For the text-containing cell, return its midpoint in (x, y) coordinate format. 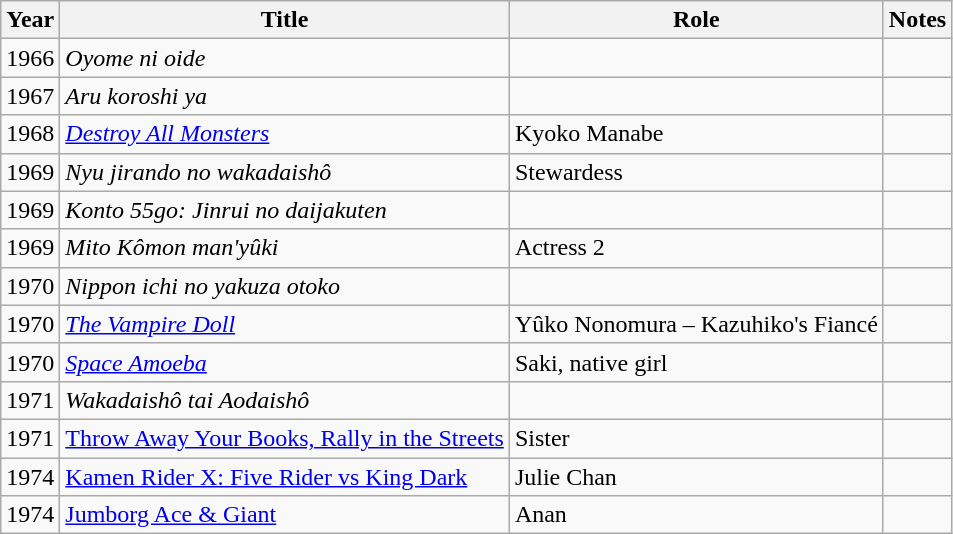
1966 (30, 58)
Oyome ni oide (285, 58)
The Vampire Doll (285, 324)
Aru koroshi ya (285, 96)
Role (696, 20)
Destroy All Monsters (285, 134)
1967 (30, 96)
Nyu jirando no wakadaishô (285, 172)
Notes (917, 20)
1968 (30, 134)
Actress 2 (696, 248)
Stewardess (696, 172)
Nippon ichi no yakuza otoko (285, 286)
Mito Kômon man'yûki (285, 248)
Anan (696, 515)
Year (30, 20)
Jumborg Ace & Giant (285, 515)
Wakadaishô tai Aodaishô (285, 400)
Konto 55go: Jinrui no daijakuten (285, 210)
Throw Away Your Books, Rally in the Streets (285, 438)
Kyoko Manabe (696, 134)
Sister (696, 438)
Julie Chan (696, 477)
Kamen Rider X: Five Rider vs King Dark (285, 477)
Space Amoeba (285, 362)
Saki, native girl (696, 362)
Yûko Nonomura – Kazuhiko's Fiancé (696, 324)
Title (285, 20)
